Extract the (x, y) coordinate from the center of the cell holding the provided text.  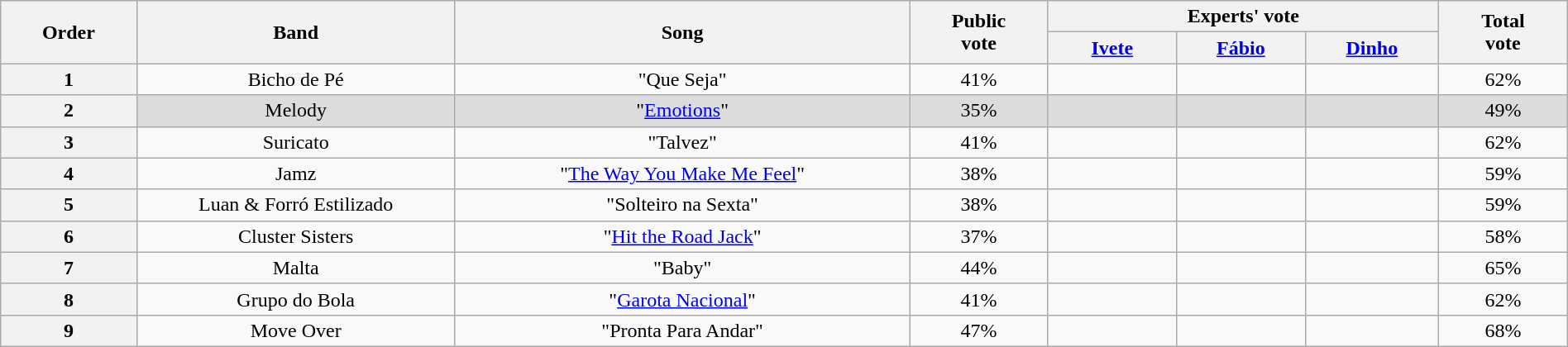
65% (1503, 268)
6 (69, 236)
Suricato (296, 142)
"Solteiro na Sexta" (682, 205)
47% (979, 330)
Jamz (296, 173)
44% (979, 268)
Dinho (1371, 48)
2 (69, 111)
Experts' vote (1243, 17)
3 (69, 142)
49% (1503, 111)
Publicvote (979, 32)
Melody (296, 111)
Ivete (1112, 48)
Band (296, 32)
Move Over (296, 330)
1 (69, 79)
Fábio (1241, 48)
"Garota Nacional" (682, 299)
"Que Seja" (682, 79)
Malta (296, 268)
"Pronta Para Andar" (682, 330)
Cluster Sisters (296, 236)
Song (682, 32)
Grupo do Bola (296, 299)
37% (979, 236)
Order (69, 32)
Bicho de Pé (296, 79)
Totalvote (1503, 32)
58% (1503, 236)
5 (69, 205)
"Emotions" (682, 111)
9 (69, 330)
4 (69, 173)
Luan & Forró Estilizado (296, 205)
"The Way You Make Me Feel" (682, 173)
68% (1503, 330)
"Talvez" (682, 142)
8 (69, 299)
7 (69, 268)
35% (979, 111)
"Hit the Road Jack" (682, 236)
"Baby" (682, 268)
